Provide the [x, y] coordinate of the cell's center where the given text is located.  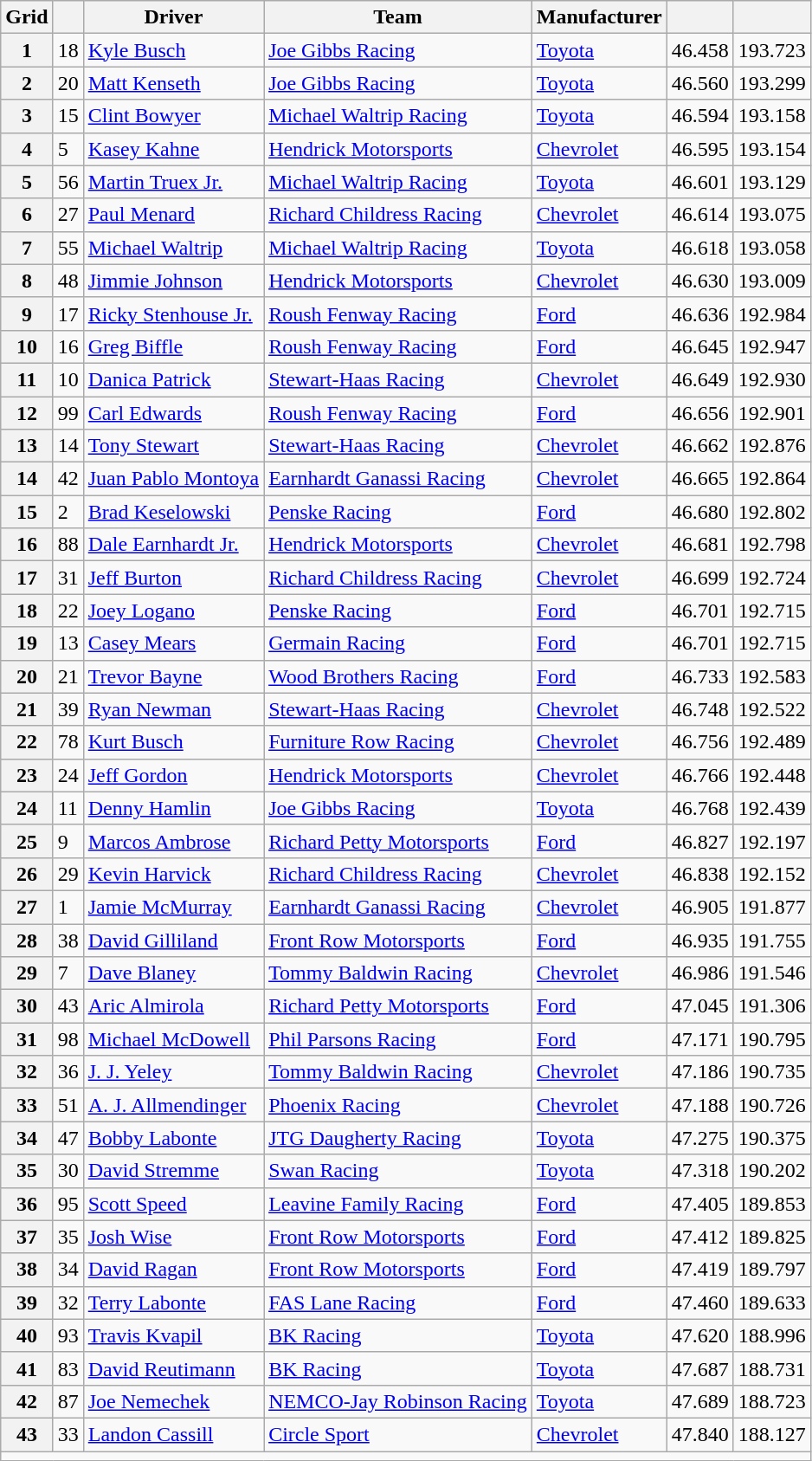
188.723 [772, 1401]
Casey Mears [173, 643]
Team [398, 17]
46.756 [699, 742]
Matt Kenseth [173, 83]
46.645 [699, 346]
19 [27, 643]
Scott Speed [173, 1204]
46.733 [699, 676]
Terry Labonte [173, 1303]
46.838 [699, 874]
David Gilliland [173, 940]
193.299 [772, 83]
Dave Blaney [173, 973]
47.460 [699, 1303]
26 [27, 874]
48 [68, 281]
47.689 [699, 1401]
25 [27, 841]
Joe Nemechek [173, 1401]
Ricky Stenhouse Jr. [173, 314]
Clint Bowyer [173, 116]
192.984 [772, 314]
47.171 [699, 1039]
A. J. Allmendinger [173, 1105]
192.152 [772, 874]
Marcos Ambrose [173, 841]
47.840 [699, 1434]
46.458 [699, 50]
193.154 [772, 149]
Tony Stewart [173, 446]
190.375 [772, 1138]
46.665 [699, 479]
191.306 [772, 1006]
192.489 [772, 742]
192.439 [772, 808]
46.595 [699, 149]
47 [68, 1138]
NEMCO-Jay Robinson Racing [398, 1401]
Wood Brothers Racing [398, 676]
188.731 [772, 1368]
3 [27, 116]
Carl Edwards [173, 413]
46.656 [699, 413]
Manufacturer [599, 17]
192.876 [772, 446]
Dale Earnhardt Jr. [173, 545]
46.699 [699, 578]
47.687 [699, 1368]
46.768 [699, 808]
Michael McDowell [173, 1039]
JTG Daugherty Racing [398, 1138]
47.419 [699, 1270]
Kurt Busch [173, 742]
47.405 [699, 1204]
46.662 [699, 446]
46.681 [699, 545]
47.188 [699, 1105]
193.058 [772, 248]
55 [68, 248]
Joey Logano [173, 611]
87 [68, 1401]
Bobby Labonte [173, 1138]
David Ragan [173, 1270]
93 [68, 1335]
193.158 [772, 116]
189.853 [772, 1204]
Kyle Busch [173, 50]
28 [27, 940]
J. J. Yeley [173, 1072]
46.630 [699, 281]
Jamie McMurray [173, 907]
46.560 [699, 83]
192.901 [772, 413]
37 [27, 1237]
47.318 [699, 1171]
192.448 [772, 775]
Jeff Burton [173, 578]
46.986 [699, 973]
193.009 [772, 281]
Travis Kvapil [173, 1335]
Denny Hamlin [173, 808]
Michael Waltrip [173, 248]
Brad Keselowski [173, 512]
David Reutimann [173, 1368]
12 [27, 413]
190.735 [772, 1072]
Phoenix Racing [398, 1105]
190.795 [772, 1039]
Greg Biffle [173, 346]
Ryan Newman [173, 709]
41 [27, 1368]
193.075 [772, 215]
Driver [173, 17]
56 [68, 182]
192.930 [772, 379]
Kasey Kahne [173, 149]
98 [68, 1039]
8 [27, 281]
83 [68, 1368]
Aric Almirola [173, 1006]
189.633 [772, 1303]
Juan Pablo Montoya [173, 479]
193.723 [772, 50]
Martin Truex Jr. [173, 182]
46.618 [699, 248]
189.797 [772, 1270]
190.726 [772, 1105]
Josh Wise [173, 1237]
Furniture Row Racing [398, 742]
46.614 [699, 215]
46.594 [699, 116]
Trevor Bayne [173, 676]
192.864 [772, 479]
46.905 [699, 907]
46.935 [699, 940]
191.546 [772, 973]
78 [68, 742]
51 [68, 1105]
Swan Racing [398, 1171]
88 [68, 545]
4 [27, 149]
188.127 [772, 1434]
Paul Menard [173, 215]
Leavine Family Racing [398, 1204]
192.522 [772, 709]
95 [68, 1204]
46.827 [699, 841]
David Stremme [173, 1171]
Germain Racing [398, 643]
189.825 [772, 1237]
46.649 [699, 379]
192.802 [772, 512]
47.275 [699, 1138]
47.045 [699, 1006]
23 [27, 775]
99 [68, 413]
47.186 [699, 1072]
6 [27, 215]
191.755 [772, 940]
FAS Lane Racing [398, 1303]
47.620 [699, 1335]
192.197 [772, 841]
40 [27, 1335]
192.724 [772, 578]
Circle Sport [398, 1434]
190.202 [772, 1171]
Landon Cassill [173, 1434]
192.583 [772, 676]
46.748 [699, 709]
Kevin Harvick [173, 874]
Grid [27, 17]
192.798 [772, 545]
Phil Parsons Racing [398, 1039]
193.129 [772, 182]
46.601 [699, 182]
46.636 [699, 314]
191.877 [772, 907]
Danica Patrick [173, 379]
Jeff Gordon [173, 775]
Jimmie Johnson [173, 281]
46.680 [699, 512]
47.412 [699, 1237]
188.996 [772, 1335]
192.947 [772, 346]
46.766 [699, 775]
